From the cell containing the given text, extract its center point as [X, Y] coordinate. 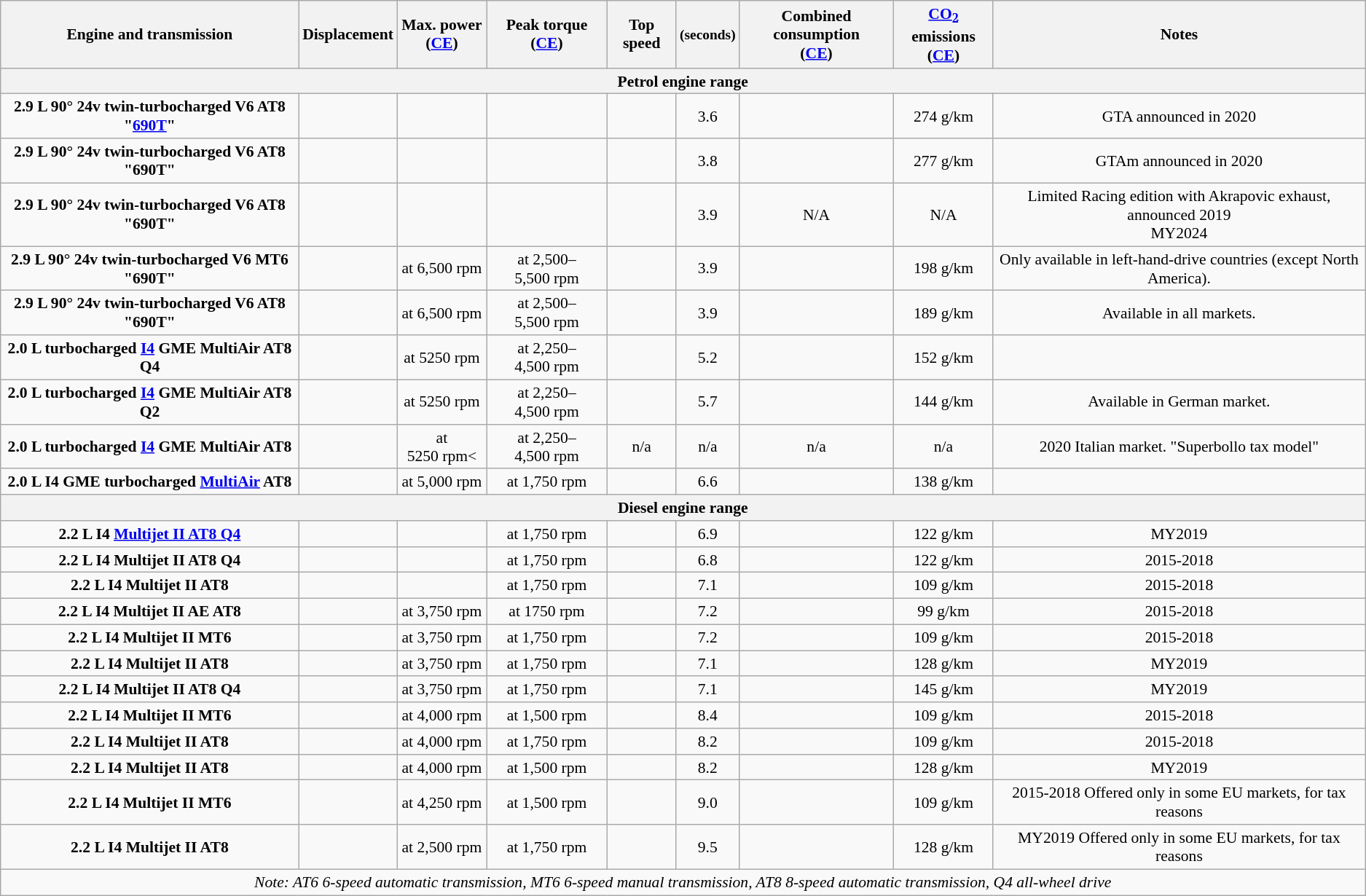
Available in German market. [1179, 402]
2.2 L I4 Multijet II AE AT8 [150, 612]
Notes [1179, 34]
152 g/km [943, 357]
8.4 [707, 715]
9.0 [707, 803]
6.6 [707, 482]
189 g/km [943, 313]
(seconds) [707, 34]
2020 Italian market. "Superbollo tax model" [1179, 447]
Peak torque(CE) [546, 34]
at 5250 rpm< [441, 447]
274 g/km [943, 117]
at 2,500 rpm [441, 846]
Top speed [641, 34]
144 g/km [943, 402]
MY2019 Offered only in some EU markets, for tax reasons [1179, 846]
at 5,000 rpm [441, 482]
Displacement [348, 34]
3.6 [707, 117]
2015-2018 Offered only in some EU markets, for tax reasons [1179, 803]
GTAm announced in 2020 [1179, 160]
Engine and transmission [150, 34]
at 4,250 rpm [441, 803]
2.9 L 90° 24v twin-turbocharged V6 MT6 "690T" [150, 268]
99 g/km [943, 612]
2.0 L I4 GME turbocharged MultiAir AT8 [150, 482]
Petrol engine range [683, 82]
2.0 L turbocharged I4 GME MultiAir AT8 Q2 [150, 402]
145 g/km [943, 690]
5.7 [707, 402]
198 g/km [943, 268]
CO2 emissions(CE) [943, 34]
Diesel engine range [683, 508]
Available in all markets. [1179, 313]
2.0 L turbocharged I4 GME MultiAir AT8 [150, 447]
138 g/km [943, 482]
Combined consumption(CE) [816, 34]
5.2 [707, 357]
277 g/km [943, 160]
Note: AT6 6-speed automatic transmission, MT6 6-speed manual transmission, AT8 8-speed automatic transmission, Q4 all-wheel drive [683, 882]
9.5 [707, 846]
6.9 [707, 534]
at 1750 rpm [546, 612]
6.8 [707, 560]
Limited Racing edition with Akrapovic exhaust, announced 2019MY2024 [1179, 214]
GTA announced in 2020 [1179, 117]
3.8 [707, 160]
2.0 L turbocharged I4 GME MultiAir AT8 Q4 [150, 357]
Max. power(CE) [441, 34]
Only available in left-hand-drive countries (except North America). [1179, 268]
